Identify which cell holds the provided text, then report its (x, y) central coordinate. 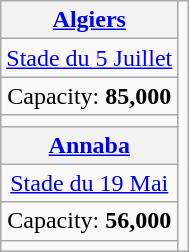
Stade du 5 Juillet (90, 58)
Capacity: 85,000 (90, 96)
Stade du 19 Mai (90, 183)
Algiers (90, 20)
Annaba (90, 145)
Capacity: 56,000 (90, 221)
